Return the (X, Y) coordinate for the center point of the cell that contains the specified text.  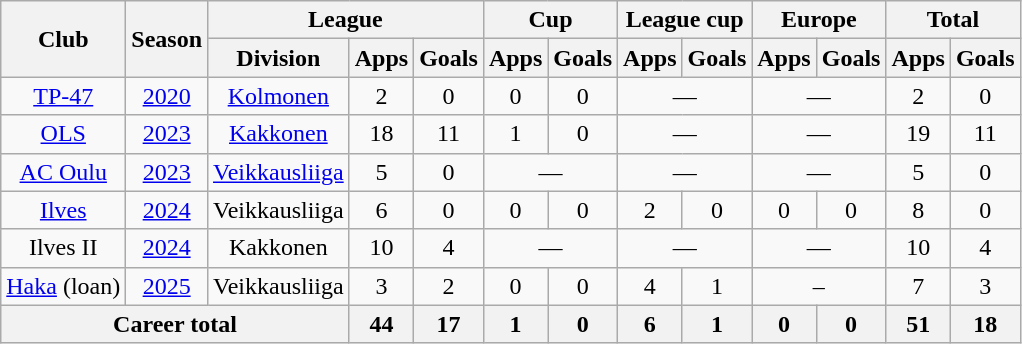
Kolmonen (279, 96)
Haka (loan) (64, 286)
Total (953, 20)
2020 (167, 96)
Division (279, 58)
Career total (175, 324)
8 (918, 210)
Ilves II (64, 248)
Europe (819, 20)
17 (449, 324)
Ilves (64, 210)
League (346, 20)
19 (918, 134)
51 (918, 324)
2025 (167, 286)
Club (64, 39)
44 (381, 324)
TP-47 (64, 96)
OLS (64, 134)
Cup (550, 20)
– (819, 286)
Season (167, 39)
AC Oulu (64, 172)
7 (918, 286)
League cup (685, 20)
